Extract the [X, Y] coordinate from the center of the cell holding the provided text.  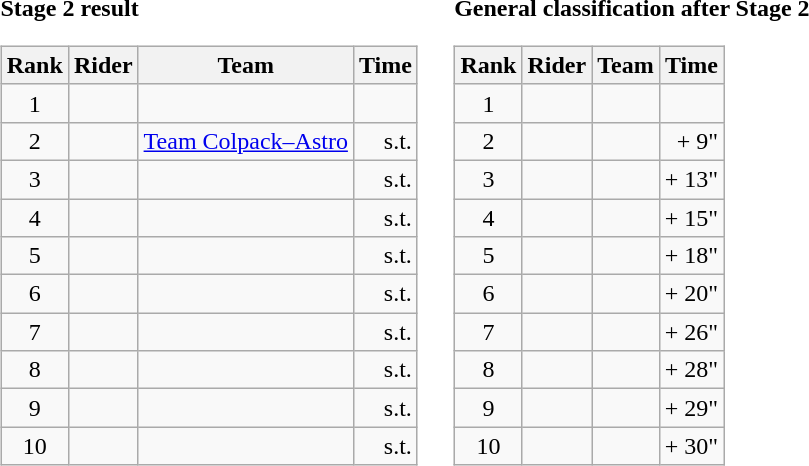
+ 29" [691, 408]
Team Colpack–Astro [246, 141]
+ 30" [691, 446]
+ 18" [691, 256]
+ 9" [691, 141]
+ 26" [691, 332]
+ 20" [691, 294]
+ 15" [691, 217]
+ 28" [691, 370]
+ 13" [691, 179]
